Output the (X, Y) coordinate of the center of the cell containing the given text.  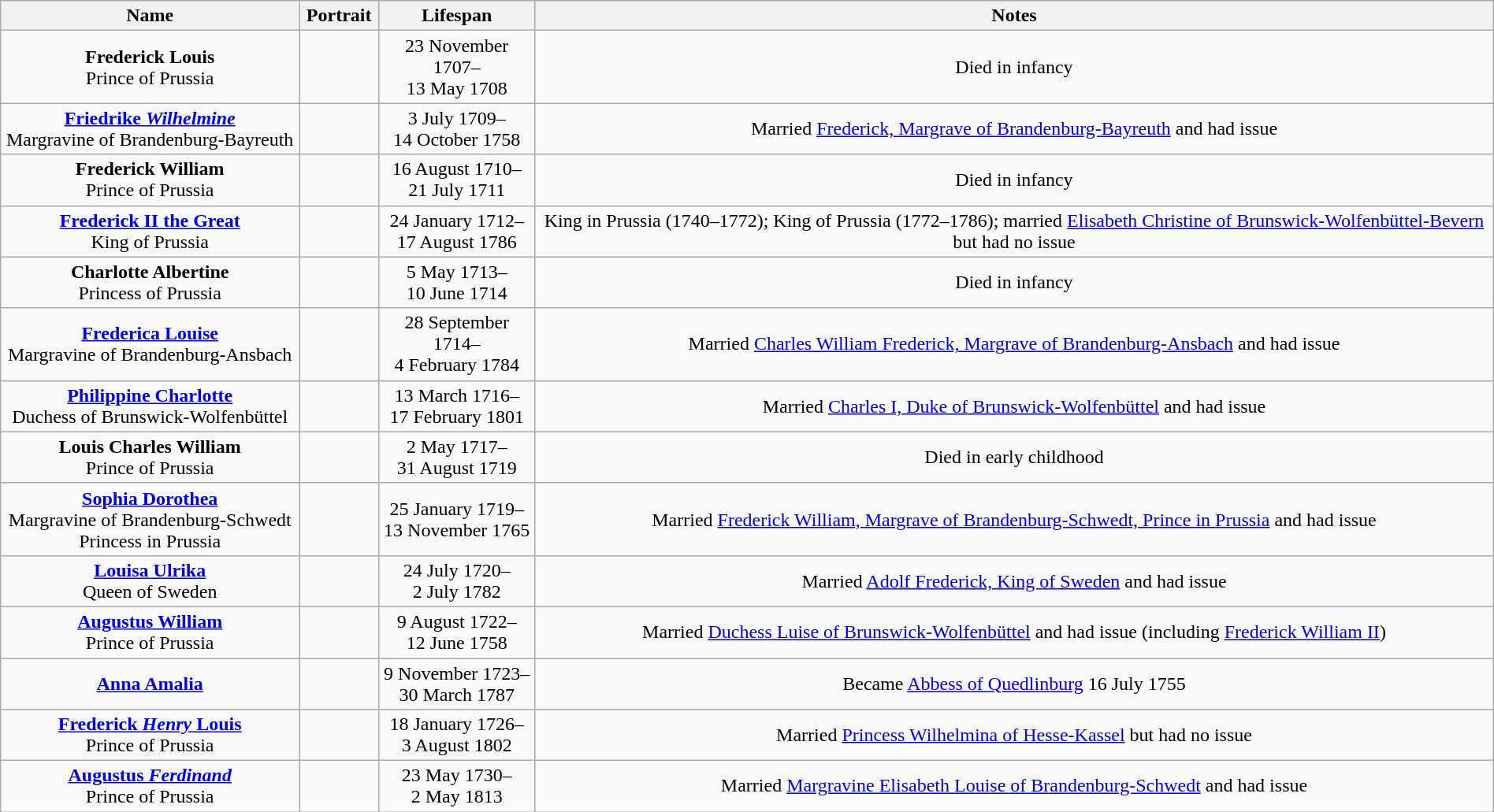
Married Frederick William, Margrave of Brandenburg-Schwedt, Prince in Prussia and had issue (1015, 519)
2 May 1717–31 August 1719 (457, 457)
Married Princess Wilhelmina of Hesse-Kassel but had no issue (1015, 736)
13 March 1716–17 February 1801 (457, 406)
Died in early childhood (1015, 457)
Frederick LouisPrince of Prussia (150, 67)
Louisa UlrikaQueen of Sweden (150, 581)
24 January 1712–17 August 1786 (457, 232)
King in Prussia (1740–1772); King of Prussia (1772–1786); married Elisabeth Christine of Brunswick-Wolfenbüttel-Bevern but had no issue (1015, 232)
Married Charles William Frederick, Margrave of Brandenburg-Ansbach and had issue (1015, 344)
Augustus WilliamPrince of Prussia (150, 632)
25 January 1719–13 November 1765 (457, 519)
Charlotte AlbertinePrincess of Prussia (150, 282)
Anna Amalia (150, 684)
24 July 1720–2 July 1782 (457, 581)
Friedrike WilhelmineMargravine of Brandenburg-Bayreuth (150, 129)
Married Margravine Elisabeth Louise of Brandenburg-Schwedt and had issue (1015, 786)
Sophia DorotheaMargravine of Brandenburg-SchwedtPrincess in Prussia (150, 519)
28 September 1714–4 February 1784 (457, 344)
Married Adolf Frederick, King of Sweden and had issue (1015, 581)
Philippine CharlotteDuchess of Brunswick-Wolfenbüttel (150, 406)
Married Duchess Luise of Brunswick-Wolfenbüttel and had issue (including Frederick William II) (1015, 632)
Notes (1015, 16)
23 November 1707–13 May 1708 (457, 67)
Frederick II the GreatKing of Prussia (150, 232)
Portrait (339, 16)
9 August 1722–12 June 1758 (457, 632)
Married Charles I, Duke of Brunswick-Wolfenbüttel and had issue (1015, 406)
Married Frederick, Margrave of Brandenburg-Bayreuth and had issue (1015, 129)
23 May 1730–2 May 1813 (457, 786)
Frederick Henry LouisPrince of Prussia (150, 736)
18 January 1726–3 August 1802 (457, 736)
Augustus FerdinandPrince of Prussia (150, 786)
Frederick WilliamPrince of Prussia (150, 180)
9 November 1723–30 March 1787 (457, 684)
16 August 1710–21 July 1711 (457, 180)
Louis Charles WilliamPrince of Prussia (150, 457)
Name (150, 16)
5 May 1713–10 June 1714 (457, 282)
3 July 1709–14 October 1758 (457, 129)
Became Abbess of Quedlinburg 16 July 1755 (1015, 684)
Lifespan (457, 16)
Frederica LouiseMargravine of Brandenburg-Ansbach (150, 344)
